Find where the given text appears and provide that cell's center as [X, Y] coordinate. 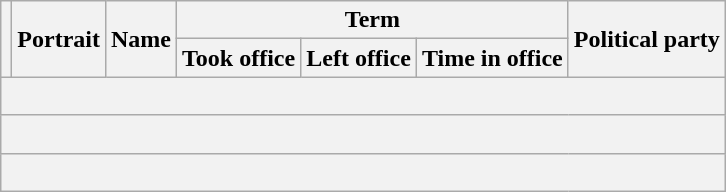
Term [373, 20]
Political party [646, 39]
Took office [239, 58]
Left office [359, 58]
Time in office [492, 58]
Name [140, 39]
Portrait [59, 39]
